Output the (X, Y) coordinate of the center of the cell containing the given text.  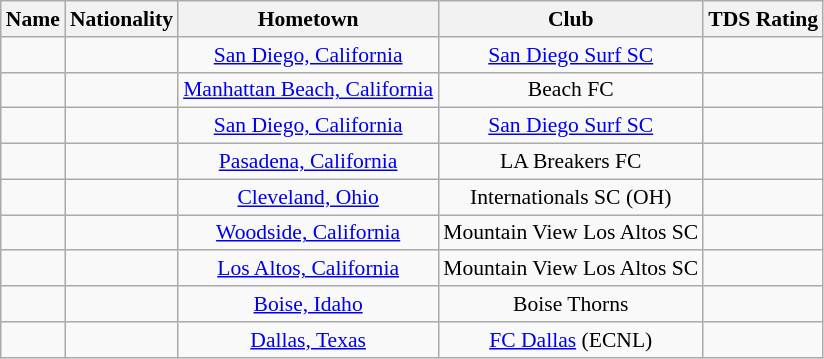
Name (33, 19)
FC Dallas (ECNL) (570, 340)
Dallas, Texas (308, 340)
Woodside, California (308, 233)
Los Altos, California (308, 269)
Internationals SC (OH) (570, 197)
TDS Rating (763, 19)
LA Breakers FC (570, 162)
Manhattan Beach, California (308, 90)
Nationality (122, 19)
Pasadena, California (308, 162)
Boise, Idaho (308, 304)
Hometown (308, 19)
Club (570, 19)
Boise Thorns (570, 304)
Beach FC (570, 90)
Cleveland, Ohio (308, 197)
